Return the (X, Y) coordinate for the center point of the cell that contains the specified text.  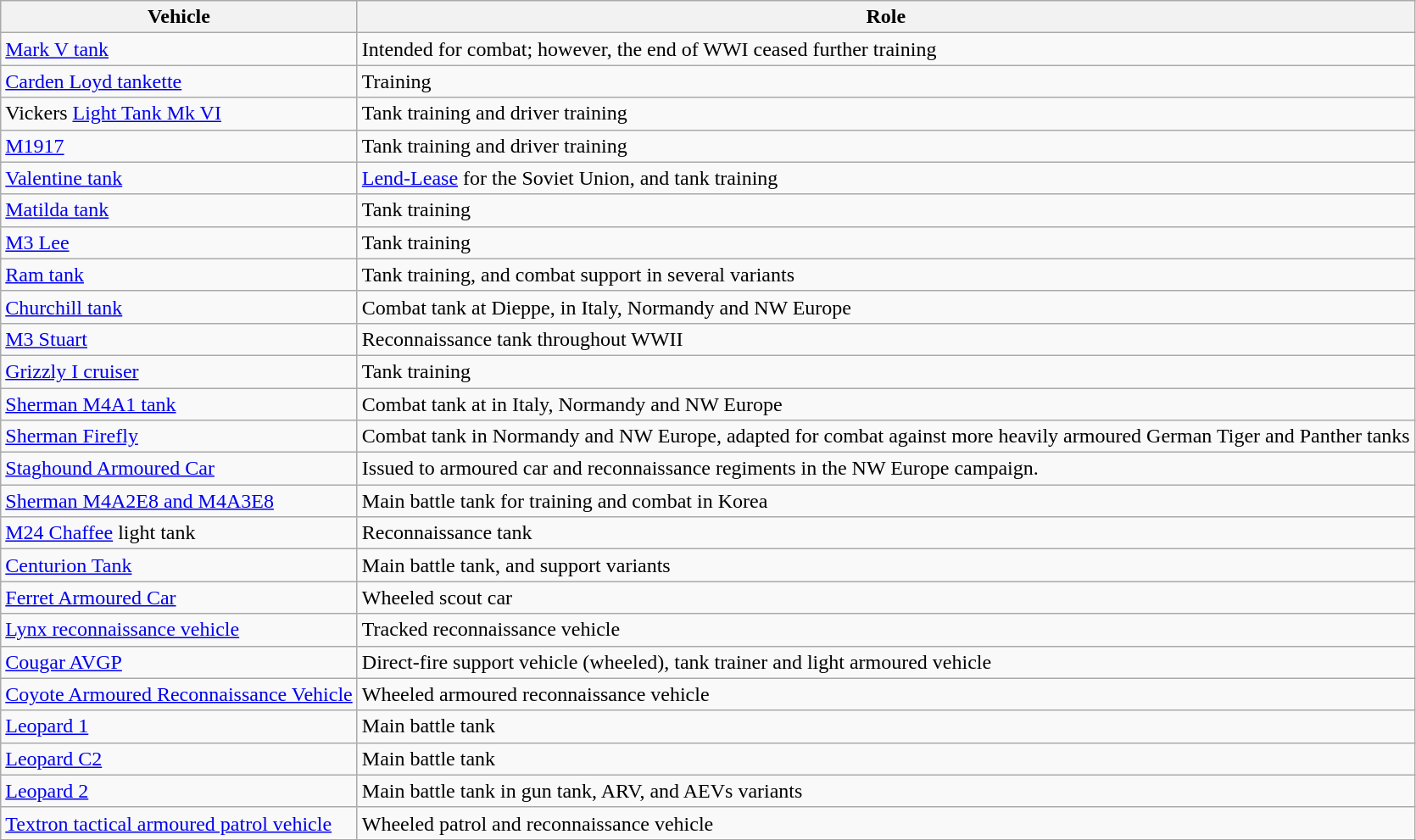
Issued to armoured car and reconnaissance regiments in the NW Europe campaign. (885, 469)
Valentine tank (180, 178)
Sherman M4A2E8 and M4A3E8 (180, 501)
M1917 (180, 146)
Role (885, 17)
Wheeled patrol and reconnaissance vehicle (885, 823)
Vickers Light Tank Mk VI (180, 114)
Reconnaissance tank throughout WWII (885, 339)
Leopard 1 (180, 726)
M24 Chaffee light tank (180, 533)
Main battle tank, and support variants (885, 565)
Combat tank at Dieppe, in Italy, Normandy and NW Europe (885, 307)
Lend-Lease for the Soviet Union, and tank training (885, 178)
Leopard 2 (180, 791)
Leopard C2 (180, 759)
Staghound Armoured Car (180, 469)
Reconnaissance tank (885, 533)
M3 Lee (180, 242)
Cougar AVGP (180, 662)
Training (885, 81)
Sherman Firefly (180, 437)
Direct-fire support vehicle (wheeled), tank trainer and light armoured vehicle (885, 662)
Coyote Armoured Reconnaissance Vehicle (180, 694)
Lynx reconnaissance vehicle (180, 630)
Carden Loyd tankette (180, 81)
Vehicle (180, 17)
Intended for combat; however, the end of WWI ceased further training (885, 49)
Combat tank at in Italy, Normandy and NW Europe (885, 404)
M3 Stuart (180, 339)
Ram tank (180, 275)
Grizzly I cruiser (180, 371)
Main battle tank in gun tank, ARV, and AEVs variants (885, 791)
Main battle tank for training and combat in Korea (885, 501)
Matilda tank (180, 210)
Centurion Tank (180, 565)
Tank training, and combat support in several variants (885, 275)
Combat tank in Normandy and NW Europe, adapted for combat against more heavily armoured German Tiger and Panther tanks (885, 437)
Churchill tank (180, 307)
Sherman M4A1 tank (180, 404)
Textron tactical armoured patrol vehicle (180, 823)
Wheeled armoured reconnaissance vehicle (885, 694)
Tracked reconnaissance vehicle (885, 630)
Ferret Armoured Car (180, 598)
Wheeled scout car (885, 598)
Mark V tank (180, 49)
